Provide the (x, y) coordinate of the cell's center where the given text is located.  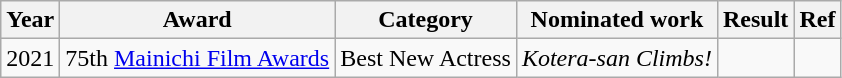
2021 (30, 58)
Category (426, 20)
Nominated work (616, 20)
Kotera-san Climbs! (616, 58)
Year (30, 20)
Result (755, 20)
75th Mainichi Film Awards (198, 58)
Ref (818, 20)
Award (198, 20)
Best New Actress (426, 58)
